Extract the [x, y] coordinate from the center of the cell holding the provided text.  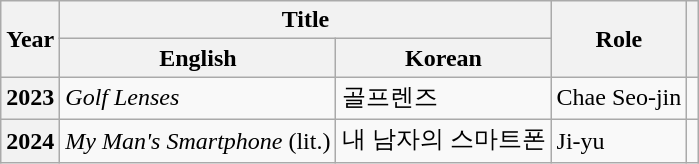
Year [30, 39]
Chae Seo-jin [619, 98]
Role [619, 39]
Title [306, 20]
English [198, 58]
Golf Lenses [198, 98]
2024 [30, 140]
내 남자의 스마트폰 [444, 140]
Korean [444, 58]
Ji-yu [619, 140]
2023 [30, 98]
골프렌즈 [444, 98]
My Man's Smartphone (lit.) [198, 140]
